Search for the cell housing the specified text and yield its (X, Y) center coordinate. 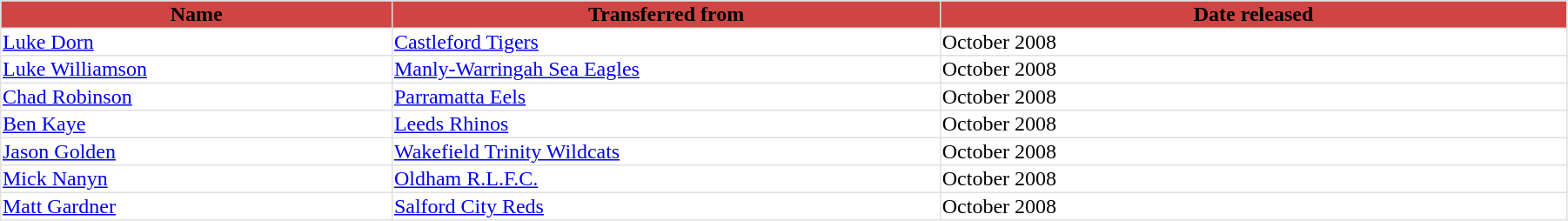
Luke Dorn (197, 42)
Mick Nanyn (197, 179)
Jason Golden (197, 151)
Salford City Reds (667, 206)
Transferred from (667, 15)
Parramatta Eels (667, 97)
Castleford Tigers (667, 42)
Date released (1254, 15)
Wakefield Trinity Wildcats (667, 151)
Oldham R.L.F.C. (667, 179)
Chad Robinson (197, 97)
Manly-Warringah Sea Eagles (667, 70)
Name (197, 15)
Ben Kaye (197, 124)
Luke Williamson (197, 70)
Leeds Rhinos (667, 124)
Matt Gardner (197, 206)
